Return (X, Y) of the center of cell containing provided text 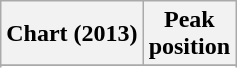
Peakposition (189, 34)
Chart (2013) (72, 34)
